For the text-containing cell, return its midpoint in [x, y] coordinate format. 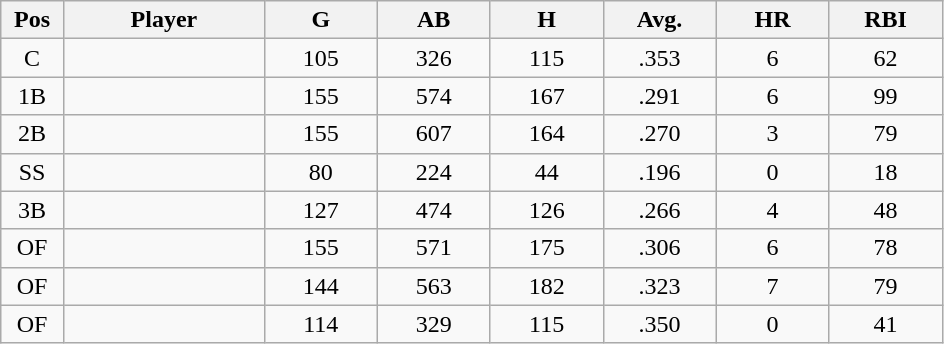
224 [434, 172]
G [320, 20]
.270 [660, 134]
41 [886, 324]
44 [546, 172]
48 [886, 210]
329 [434, 324]
Pos [32, 20]
474 [434, 210]
HR [772, 20]
99 [886, 96]
80 [320, 172]
2B [32, 134]
175 [546, 248]
7 [772, 286]
563 [434, 286]
62 [886, 58]
78 [886, 248]
.353 [660, 58]
127 [320, 210]
126 [546, 210]
167 [546, 96]
.291 [660, 96]
SS [32, 172]
Player [164, 20]
H [546, 20]
607 [434, 134]
.323 [660, 286]
164 [546, 134]
.196 [660, 172]
1B [32, 96]
18 [886, 172]
114 [320, 324]
.266 [660, 210]
571 [434, 248]
C [32, 58]
144 [320, 286]
3 [772, 134]
Avg. [660, 20]
4 [772, 210]
574 [434, 96]
.350 [660, 324]
182 [546, 286]
105 [320, 58]
.306 [660, 248]
AB [434, 20]
3B [32, 210]
RBI [886, 20]
326 [434, 58]
